Scan for the cell matching the given text and deliver its [x, y] coordinate at center. 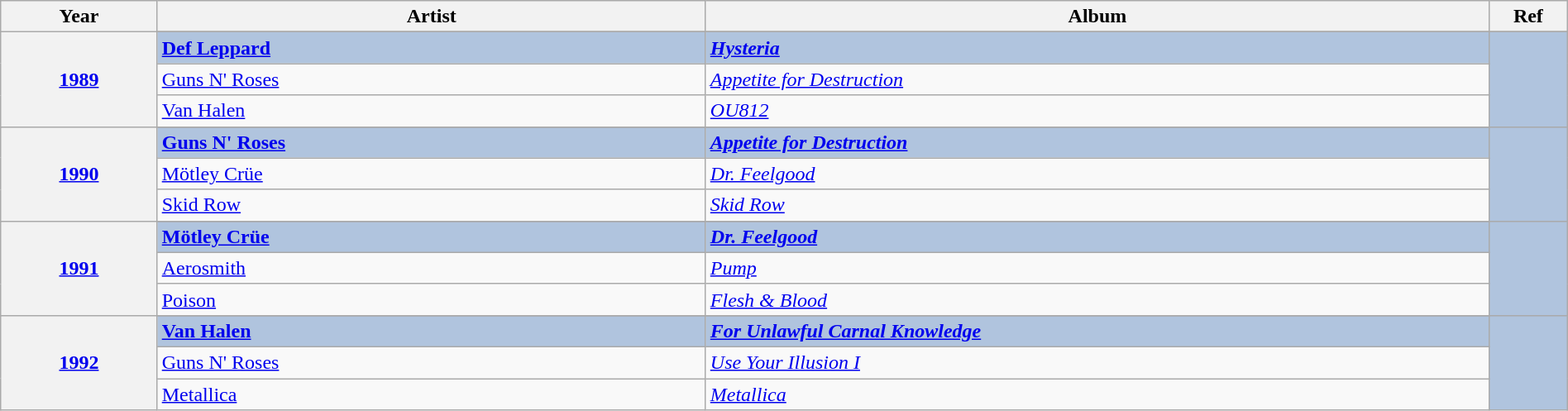
Def Leppard [432, 48]
Album [1097, 17]
Artist [432, 17]
Pump [1097, 268]
Use Your Illusion I [1097, 362]
1989 [79, 79]
Flesh & Blood [1097, 299]
1990 [79, 174]
Ref [1528, 17]
Hysteria [1097, 48]
Year [79, 17]
OU812 [1097, 111]
Poison [432, 299]
1991 [79, 268]
1992 [79, 362]
For Unlawful Carnal Knowledge [1097, 331]
Aerosmith [432, 268]
